Identify which cell holds the provided text, then report its [X, Y] central coordinate. 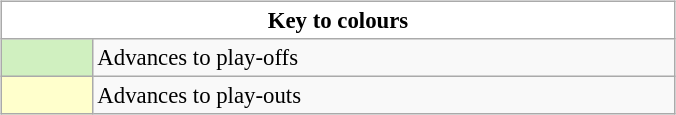
Advances to play-outs [384, 96]
Key to colours [338, 21]
Advances to play-offs [384, 58]
